Identify which cell holds the provided text, then report its [x, y] central coordinate. 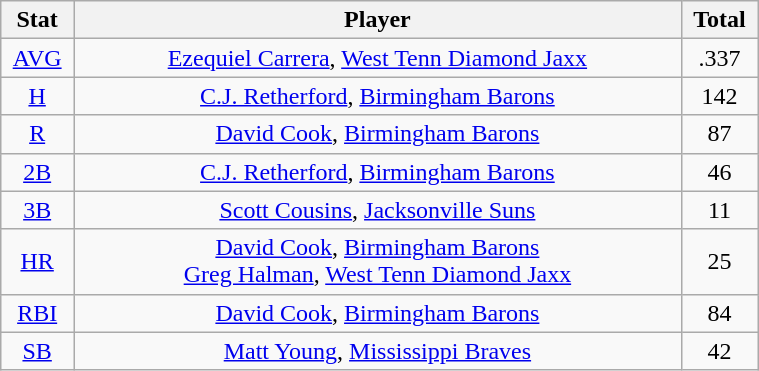
.337 [719, 58]
2B [38, 172]
11 [719, 210]
42 [719, 351]
Scott Cousins, Jacksonville Suns [378, 210]
SB [38, 351]
H [38, 96]
25 [719, 262]
Total [719, 20]
Matt Young, Mississippi Braves [378, 351]
HR [38, 262]
Stat [38, 20]
142 [719, 96]
RBI [38, 313]
87 [719, 134]
Ezequiel Carrera, West Tenn Diamond Jaxx [378, 58]
AVG [38, 58]
Player [378, 20]
46 [719, 172]
3B [38, 210]
R [38, 134]
84 [719, 313]
David Cook, Birmingham Barons Greg Halman, West Tenn Diamond Jaxx [378, 262]
